Return (X, Y) of the center of cell containing provided text 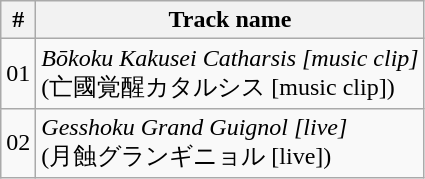
Gesshoku Grand Guignol [live](月蝕グランギニョル [live]) (230, 143)
# (18, 20)
02 (18, 143)
Bōkoku Kakusei Catharsis [music clip](亡國覚醒カタルシス [music clip]) (230, 74)
Track name (230, 20)
01 (18, 74)
